Capture the cell that displays the provided text and extract its [X, Y] central coordinate. 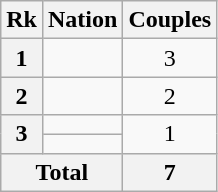
Total [62, 172]
7 [170, 172]
Nation [82, 20]
Rk [22, 20]
Couples [170, 20]
